Capture the cell that displays the provided text and extract its (x, y) central coordinate. 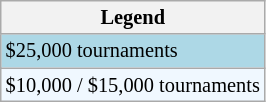
$25,000 tournaments (133, 51)
Legend (133, 17)
$10,000 / $15,000 tournaments (133, 85)
